From the cell containing the given text, extract its center point as (x, y) coordinate. 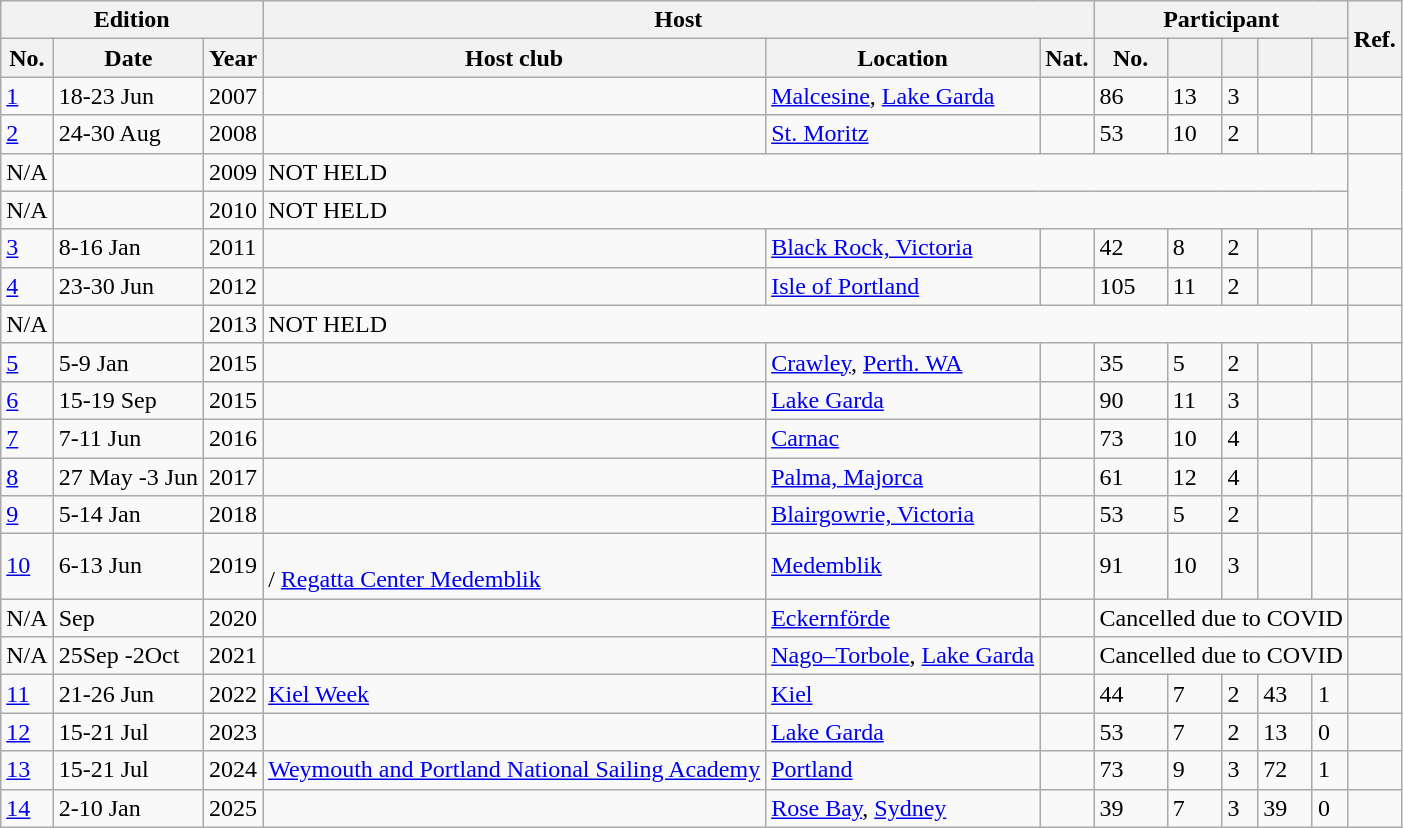
Palma, Majorca (903, 477)
Malcesine, Lake Garda (903, 96)
2007 (234, 96)
2008 (234, 134)
21-26 Jun (128, 694)
Kiel Week (514, 694)
Edition (132, 20)
23-30 Jun (128, 286)
Sep (128, 618)
/ Regatta Center Medemblik (514, 566)
72 (1286, 770)
2021 (234, 656)
Host club (514, 58)
Isle of Portland (903, 286)
2009 (234, 172)
91 (1130, 566)
Black Rock, Victoria (903, 248)
2018 (234, 515)
86 (1130, 96)
Blairgowrie, Victoria (903, 515)
Rose Bay, Sydney (903, 808)
2020 (234, 618)
St. Moritz (903, 134)
Carnac (903, 438)
7-11 Jun (128, 438)
27 May -3 Jun (128, 477)
2019 (234, 566)
Year (234, 58)
Participant (1221, 20)
2011 (234, 248)
Eckernförde (903, 618)
6 (27, 400)
5-14 Jan (128, 515)
44 (1130, 694)
Weymouth and Portland National Sailing Academy (514, 770)
24-30 Aug (128, 134)
14 (27, 808)
2022 (234, 694)
35 (1130, 362)
2025 (234, 808)
90 (1130, 400)
2023 (234, 732)
Host (678, 20)
Nat. (1067, 58)
2012 (234, 286)
Medemblik (903, 566)
61 (1130, 477)
18-23 Jun (128, 96)
42 (1130, 248)
Nago–Torbole, Lake Garda (903, 656)
43 (1286, 694)
5-9 Jan (128, 362)
Kiel (903, 694)
Crawley, Perth. WA (903, 362)
2024 (234, 770)
Location (903, 58)
2-10 Jan (128, 808)
8-16 Jan (128, 248)
15-19 Sep (128, 400)
Date (128, 58)
25Sep -2Oct (128, 656)
2016 (234, 438)
Ref. (1374, 39)
6-13 Jun (128, 566)
Portland (903, 770)
2010 (234, 210)
105 (1130, 286)
2013 (234, 324)
2017 (234, 477)
